For the text-containing cell, return its midpoint in [X, Y] coordinate format. 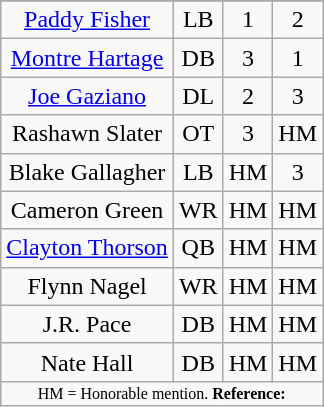
Clayton Thorson [88, 248]
Paddy Fisher [88, 20]
HM = Honorable mention. Reference: [162, 393]
QB [198, 248]
Nate Hall [88, 362]
Blake Gallagher [88, 172]
J.R. Pace [88, 324]
Joe Gaziano [88, 96]
Rashawn Slater [88, 134]
Montre Hartage [88, 58]
DL [198, 96]
OT [198, 134]
Cameron Green [88, 210]
Flynn Nagel [88, 286]
